Return [x, y] of the center of cell containing provided text 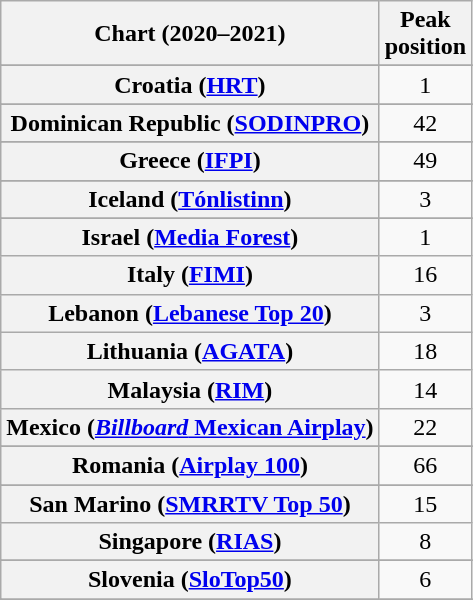
Chart (2020–2021) [190, 34]
Slovenia (SloTop50) [190, 580]
Romania (Airplay 100) [190, 465]
Israel (Media Forest) [190, 237]
14 [425, 389]
Lithuania (AGATA) [190, 351]
66 [425, 465]
Dominican Republic (SODINPRO) [190, 123]
Iceland (Tónlistinn) [190, 199]
15 [425, 503]
42 [425, 123]
6 [425, 580]
Mexico (Billboard Mexican Airplay) [190, 427]
Greece (IFPI) [190, 161]
49 [425, 161]
Malaysia (RIM) [190, 389]
Peakposition [425, 34]
18 [425, 351]
San Marino (SMRRTV Top 50) [190, 503]
8 [425, 542]
22 [425, 427]
Italy (FIMI) [190, 275]
16 [425, 275]
Lebanon (Lebanese Top 20) [190, 313]
Singapore (RIAS) [190, 542]
Croatia (HRT) [190, 85]
